Detect which cell encompasses the target text, then output its (x, y) center coordinate. 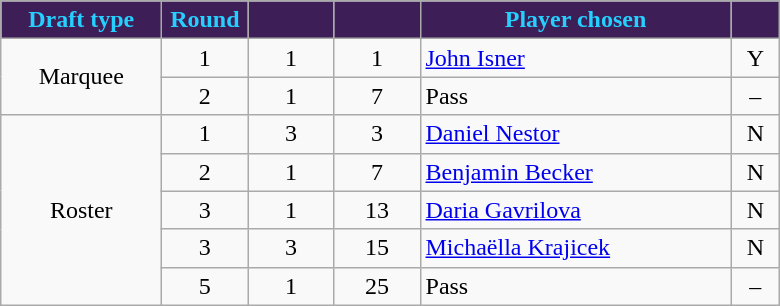
Marquee (82, 77)
Michaëlla Krajicek (576, 248)
5 (205, 286)
15 (377, 248)
13 (377, 210)
Round (205, 20)
Player chosen (576, 20)
Draft type (82, 20)
Roster (82, 210)
Daria Gavrilova (576, 210)
Benjamin Becker (576, 172)
John Isner (576, 58)
Daniel Nestor (576, 134)
25 (377, 286)
Y (756, 58)
